From the cell containing the given text, extract its center point as [X, Y] coordinate. 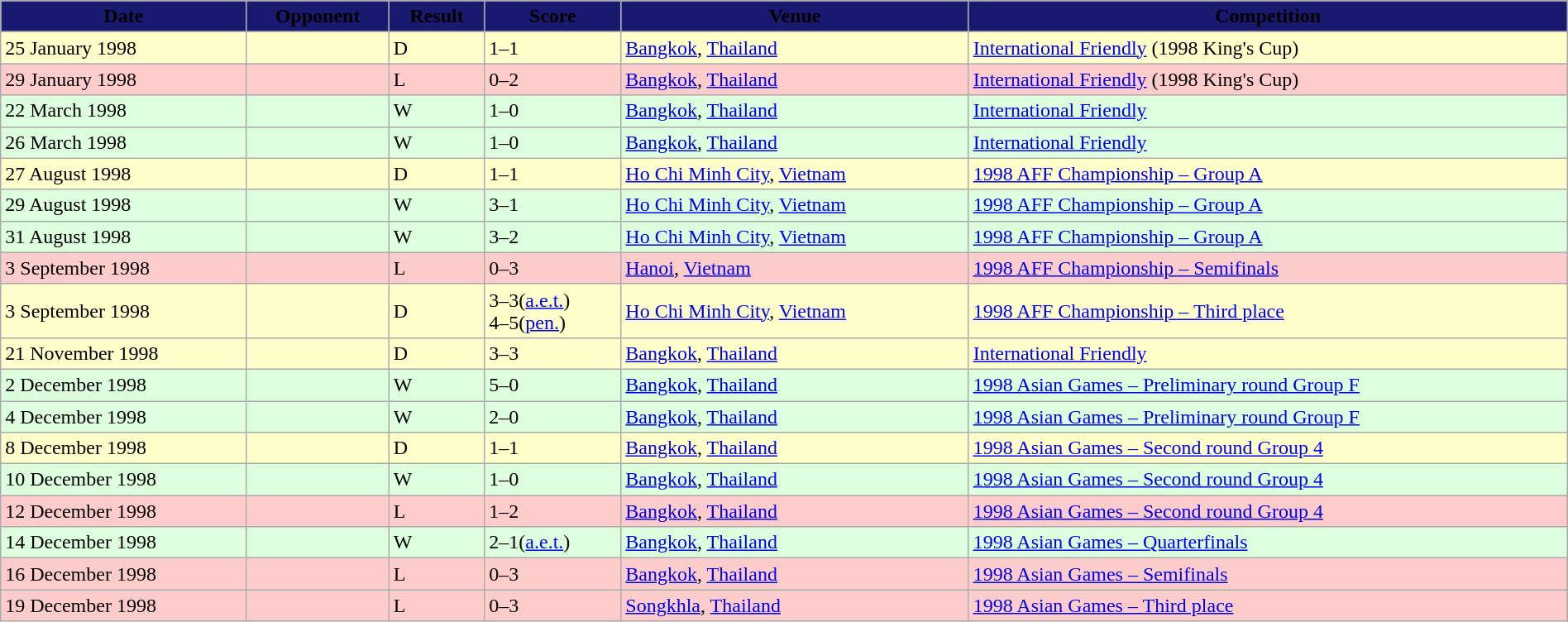
Opponent [318, 17]
0–2 [552, 79]
3–1 [552, 205]
1998 Asian Games – Third place [1268, 605]
3–2 [552, 237]
2 December 1998 [124, 385]
1998 AFF Championship – Third place [1268, 311]
31 August 1998 [124, 237]
1998 Asian Games – Quarterfinals [1268, 543]
25 January 1998 [124, 48]
29 August 1998 [124, 205]
3–3(a.e.t.)4–5(pen.) [552, 311]
27 August 1998 [124, 174]
1998 Asian Games – Semifinals [1268, 574]
19 December 1998 [124, 605]
4 December 1998 [124, 416]
2–1(a.e.t.) [552, 543]
12 December 1998 [124, 511]
26 March 1998 [124, 142]
5–0 [552, 385]
1998 AFF Championship – Semifinals [1268, 268]
Date [124, 17]
Competition [1268, 17]
Result [437, 17]
2–0 [552, 416]
16 December 1998 [124, 574]
8 December 1998 [124, 448]
Score [552, 17]
21 November 1998 [124, 353]
29 January 1998 [124, 79]
Venue [795, 17]
10 December 1998 [124, 480]
22 March 1998 [124, 111]
3–3 [552, 353]
Songkhla, Thailand [795, 605]
14 December 1998 [124, 543]
1–2 [552, 511]
Hanoi, Vietnam [795, 268]
